Determine the [x, y] coordinate at the center of the cell enclosing the given text.  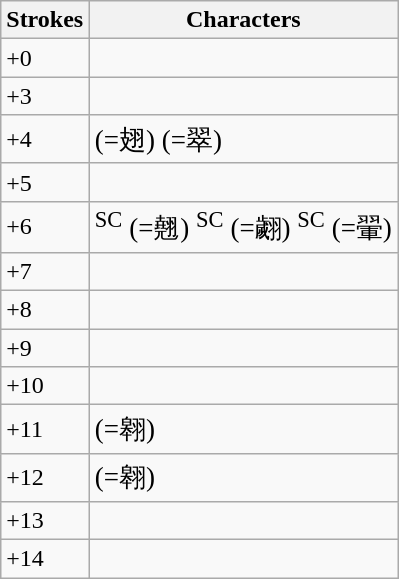
+4 [45, 139]
+8 [45, 310]
+10 [45, 386]
SC (=翹) SC (=翽) SC (=翬) [244, 226]
+3 [45, 96]
+13 [45, 520]
+14 [45, 558]
+12 [45, 477]
+7 [45, 272]
+9 [45, 348]
+11 [45, 429]
+5 [45, 182]
+0 [45, 58]
+6 [45, 226]
(=翅) (=翠) [244, 139]
Characters [244, 20]
Strokes [45, 20]
